Capture the cell that displays the provided text and extract its [x, y] central coordinate. 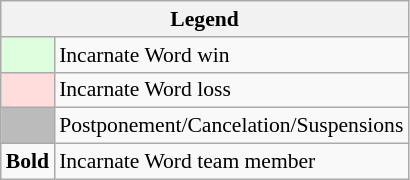
Postponement/Cancelation/Suspensions [231, 126]
Incarnate Word loss [231, 90]
Legend [205, 19]
Incarnate Word team member [231, 162]
Incarnate Word win [231, 55]
Bold [28, 162]
